From the cell containing the given text, extract its center point as (x, y) coordinate. 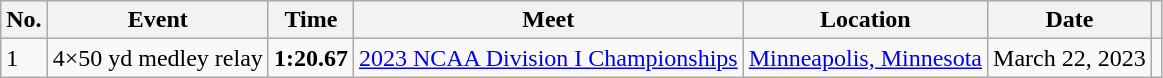
Meet (548, 20)
Event (158, 20)
1 (24, 58)
4×50 yd medley relay (158, 58)
No. (24, 20)
2023 NCAA Division I Championships (548, 58)
1:20.67 (310, 58)
Location (865, 20)
Date (1070, 20)
Minneapolis, Minnesota (865, 58)
March 22, 2023 (1070, 58)
Time (310, 20)
